Find where the given text appears and provide that cell's center as [x, y] coordinate. 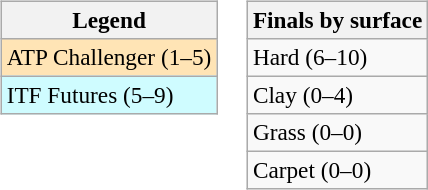
Grass (0–0) [337, 133]
Finals by surface [337, 20]
Carpet (0–0) [337, 171]
ITF Futures (5–9) [108, 95]
Legend [108, 20]
ATP Challenger (1–5) [108, 57]
Clay (0–4) [337, 95]
Hard (6–10) [337, 57]
